Capture the cell that displays the provided text and extract its [X, Y] central coordinate. 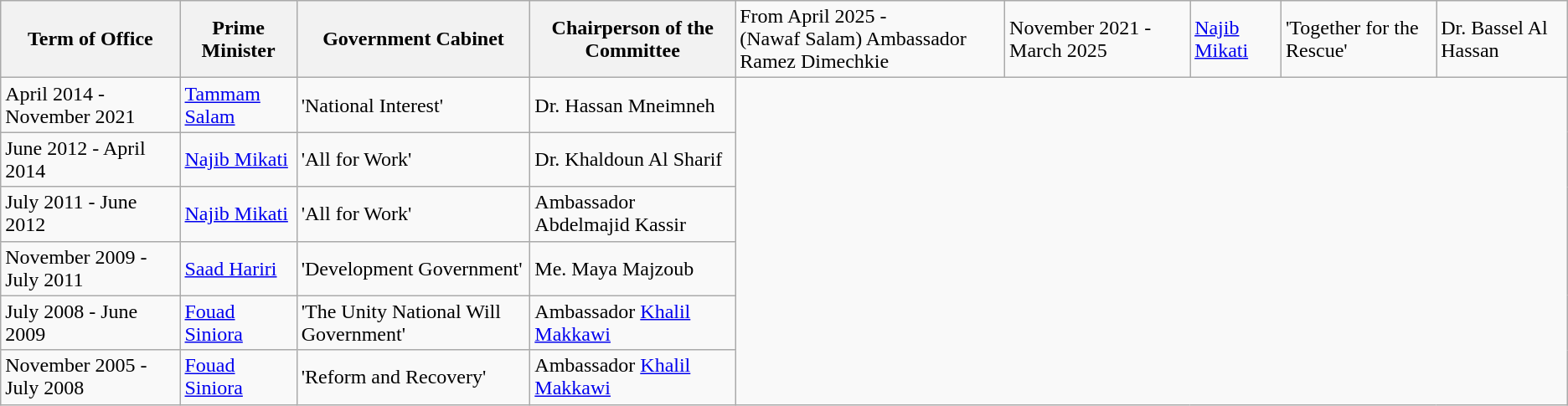
November 2005 - July 2008 [90, 377]
Saad Hariri [238, 268]
Chairperson of the Committee [633, 39]
Dr. Bassel Al Hassan [1502, 39]
'The Unity National Will Government' [414, 323]
From April 2025 -(Nawaf Salam) Ambassador Ramez Dimechkie [870, 39]
November 2021 - March 2025 [1097, 39]
Me. Maya Majzoub [633, 268]
Prime Minister [238, 39]
'Development Government' [414, 268]
June 2012 - April 2014 [90, 159]
Term of Office [90, 39]
April 2014 - November 2021 [90, 105]
'National Interest' [414, 105]
November 2009 - July 2011 [90, 268]
Government Cabinet [414, 39]
'Reform and Recovery' [414, 377]
Dr. Hassan Mneimneh [633, 105]
July 2008 - June 2009 [90, 323]
Ambassador Abdelmajid Kassir [633, 214]
Tammam Salam [238, 105]
'Together for the Rescue' [1359, 39]
Dr. Khaldoun Al Sharif [633, 159]
July 2011 - June 2012 [90, 214]
